Scan for the cell matching the given text and deliver its (x, y) coordinate at center. 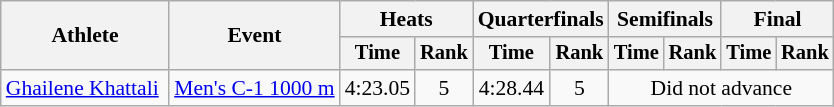
4:28.44 (512, 88)
Athlete (85, 36)
Men's C-1 1000 m (254, 88)
Ghailene Khattali (85, 88)
Heats (406, 19)
Final (777, 19)
Quarterfinals (541, 19)
Event (254, 36)
Semifinals (665, 19)
Did not advance (722, 88)
4:23.05 (378, 88)
